Determine the [x, y] coordinate at the center of the cell enclosing the given text.  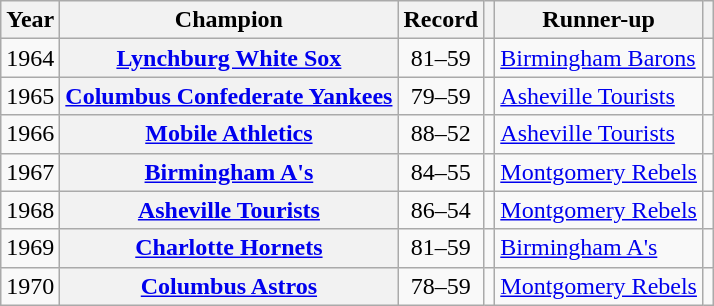
84–55 [441, 172]
Runner-up [599, 20]
88–52 [441, 134]
Birmingham Barons [599, 58]
86–54 [441, 210]
1968 [30, 210]
Columbus Astros [229, 286]
Year [30, 20]
1969 [30, 248]
1966 [30, 134]
Mobile Athletics [229, 134]
Record [441, 20]
1970 [30, 286]
79–59 [441, 96]
1967 [30, 172]
Lynchburg White Sox [229, 58]
78–59 [441, 286]
Columbus Confederate Yankees [229, 96]
1964 [30, 58]
Champion [229, 20]
Charlotte Hornets [229, 248]
1965 [30, 96]
